Identify which cell holds the provided text, then report its [X, Y] central coordinate. 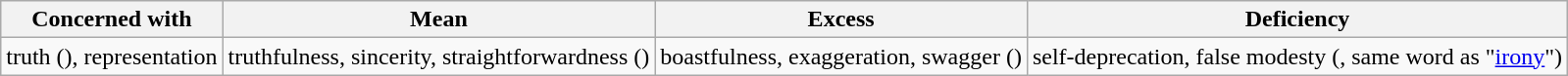
truth (), representation [112, 57]
Mean [439, 19]
boastfulness, exaggeration, swagger () [841, 57]
self-deprecation, false modesty (, same word as "irony") [1296, 57]
Deficiency [1296, 19]
Excess [841, 19]
truthfulness, sincerity, straightforwardness () [439, 57]
Concerned with [112, 19]
